Return the [X, Y] coordinate for the center point of the cell that contains the specified text.  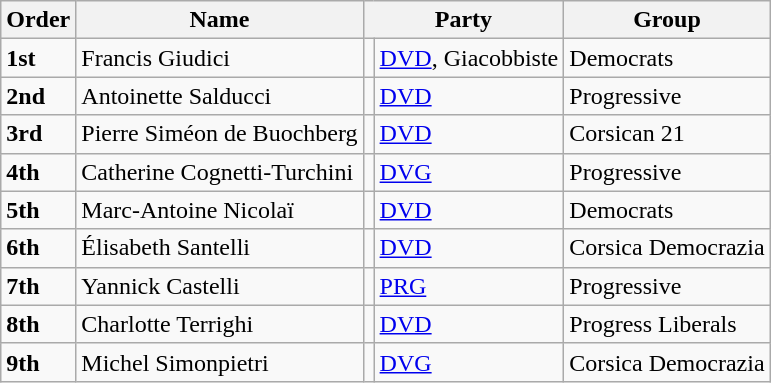
1st [38, 58]
PRG [469, 286]
Party [464, 20]
Francis Giudici [220, 58]
Yannick Castelli [220, 286]
Order [38, 20]
DVD, Giacobbiste [469, 58]
Catherine Cognetti-Turchini [220, 172]
2nd [38, 96]
Corsican 21 [667, 134]
Pierre Siméon de Buochberg [220, 134]
Charlotte Terrighi [220, 324]
9th [38, 362]
3rd [38, 134]
Progress Liberals [667, 324]
5th [38, 210]
Élisabeth Santelli [220, 248]
Marc-Antoine Nicolaï [220, 210]
Group [667, 20]
6th [38, 248]
4th [38, 172]
Antoinette Salducci [220, 96]
8th [38, 324]
7th [38, 286]
Michel Simonpietri [220, 362]
Name [220, 20]
